Identify which cell holds the provided text, then report its [x, y] central coordinate. 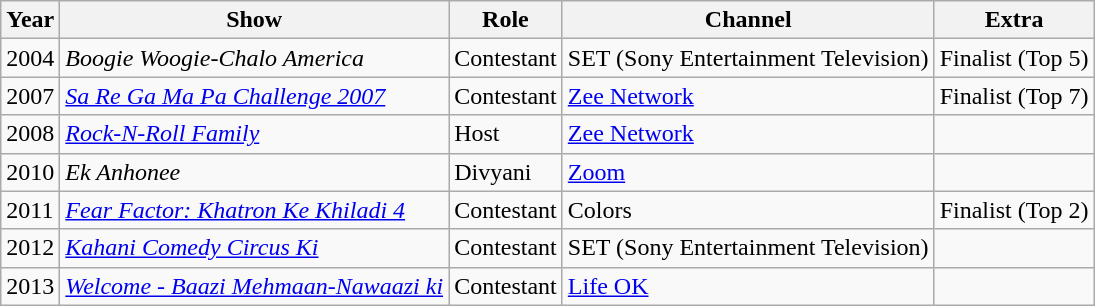
Ek Anhonee [254, 172]
2012 [30, 248]
2007 [30, 96]
Zoom [748, 172]
Boogie Woogie-Chalo America [254, 58]
Finalist (Top 2) [1014, 210]
Life OK [748, 286]
2013 [30, 286]
2011 [30, 210]
Rock-N-Roll Family [254, 134]
Show [254, 20]
Channel [748, 20]
Finalist (Top 5) [1014, 58]
Fear Factor: Khatron Ke Khiladi 4 [254, 210]
Divyani [506, 172]
2008 [30, 134]
Host [506, 134]
2004 [30, 58]
Extra [1014, 20]
Role [506, 20]
Sa Re Ga Ma Pa Challenge 2007 [254, 96]
Welcome - Baazi Mehmaan-Nawaazi ki [254, 286]
Kahani Comedy Circus Ki [254, 248]
Colors [748, 210]
2010 [30, 172]
Finalist (Top 7) [1014, 96]
Year [30, 20]
